Find where the given text appears and provide that cell's center as [x, y] coordinate. 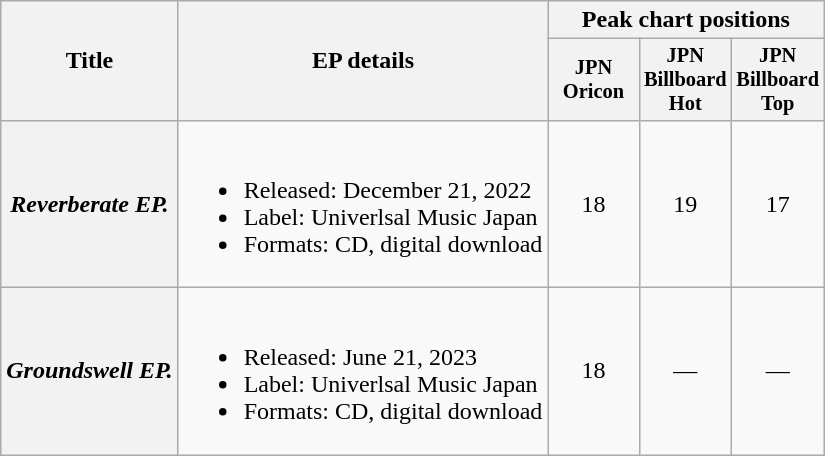
Peak chart positions [686, 20]
17 [777, 204]
JPNBillboardHot [685, 80]
JPNBillboardTop [777, 80]
Groundswell EP. [90, 372]
19 [685, 204]
Released: June 21, 2023Label: Univerlsal Music JapanFormats: CD, digital download [363, 372]
Title [90, 61]
JPNOricon [594, 80]
Reverberate EP. [90, 204]
Released: December 21, 2022Label: Univerlsal Music JapanFormats: CD, digital download [363, 204]
EP details [363, 61]
